From the cell containing the given text, extract its center point as (x, y) coordinate. 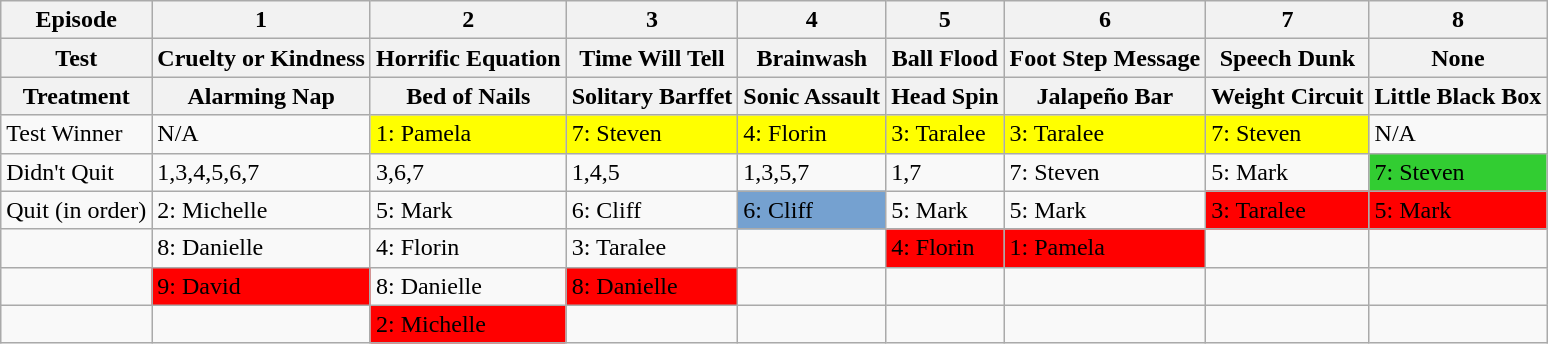
Bed of Nails (468, 96)
3,6,7 (468, 172)
Cruelty or Kindness (262, 58)
Solitary Barffet (652, 96)
None (1458, 58)
Head Spin (945, 96)
Brainwash (812, 58)
1 (262, 20)
9: David (262, 286)
Weight Circuit (1288, 96)
Little Black Box (1458, 96)
4 (812, 20)
Foot Step Message (1105, 58)
7 (1288, 20)
Speech Dunk (1288, 58)
Episode (76, 20)
5 (945, 20)
1,3,4,5,6,7 (262, 172)
Quit (in order) (76, 210)
Horrific Equation (468, 58)
Sonic Assault (812, 96)
1,4,5 (652, 172)
6 (1105, 20)
Test (76, 58)
Didn't Quit (76, 172)
Test Winner (76, 134)
Alarming Nap (262, 96)
3 (652, 20)
Treatment (76, 96)
1,7 (945, 172)
Ball Flood (945, 58)
Time Will Tell (652, 58)
Jalapeño Bar (1105, 96)
1,3,5,7 (812, 172)
8 (1458, 20)
2 (468, 20)
